For the text-containing cell, return its midpoint in [x, y] coordinate format. 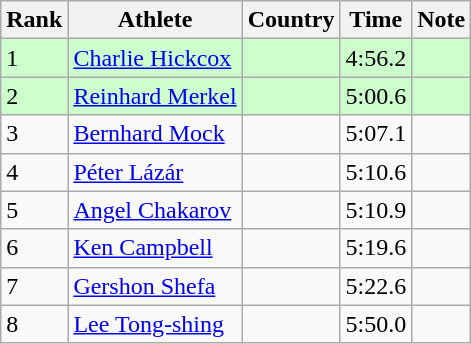
Note [442, 20]
4 [34, 172]
4:56.2 [376, 58]
5:00.6 [376, 96]
Gershon Shefa [155, 286]
5 [34, 210]
3 [34, 134]
2 [34, 96]
Péter Lázár [155, 172]
5:10.9 [376, 210]
5:50.0 [376, 324]
5:19.6 [376, 248]
Ken Campbell [155, 248]
Time [376, 20]
7 [34, 286]
Angel Chakarov [155, 210]
Rank [34, 20]
1 [34, 58]
8 [34, 324]
Lee Tong-shing [155, 324]
Athlete [155, 20]
5:22.6 [376, 286]
Bernhard Mock [155, 134]
5:07.1 [376, 134]
Country [291, 20]
Reinhard Merkel [155, 96]
Charlie Hickcox [155, 58]
6 [34, 248]
5:10.6 [376, 172]
